Scan for the cell matching the given text and deliver its (X, Y) coordinate at center. 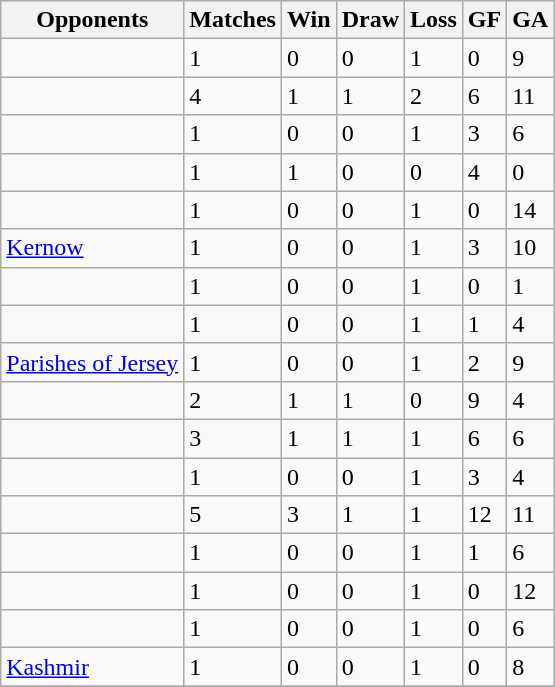
Win (308, 20)
Kernow (92, 248)
GF (484, 20)
Parishes of Jersey (92, 362)
Kashmir (92, 667)
8 (530, 667)
Opponents (92, 20)
Matches (233, 20)
5 (233, 515)
Draw (370, 20)
10 (530, 248)
14 (530, 210)
GA (530, 20)
Loss (434, 20)
